Search for the cell housing the specified text and yield its [X, Y] center coordinate. 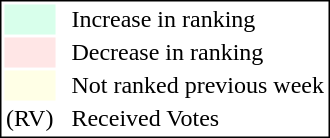
Increase in ranking [198, 19]
Decrease in ranking [198, 53]
(RV) [29, 119]
Received Votes [198, 119]
Not ranked previous week [198, 85]
